Determine the (X, Y) coordinate at the center of the cell enclosing the given text.  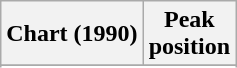
Peakposition (189, 34)
Chart (1990) (72, 34)
